Identify which cell holds the provided text, then report its [X, Y] central coordinate. 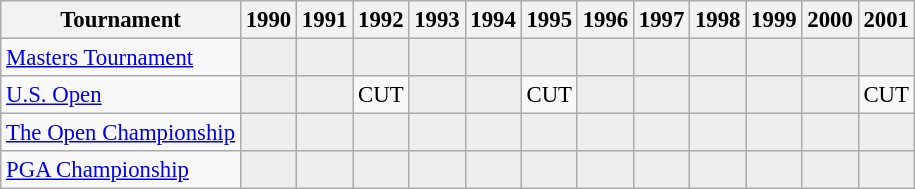
1995 [549, 20]
The Open Championship [121, 133]
Tournament [121, 20]
1996 [605, 20]
PGA Championship [121, 170]
Masters Tournament [121, 58]
1993 [437, 20]
2000 [830, 20]
1992 [381, 20]
1990 [268, 20]
1997 [661, 20]
1991 [325, 20]
2001 [886, 20]
1994 [493, 20]
U.S. Open [121, 95]
1998 [718, 20]
1999 [774, 20]
